Search for the cell housing the specified text and yield its [x, y] center coordinate. 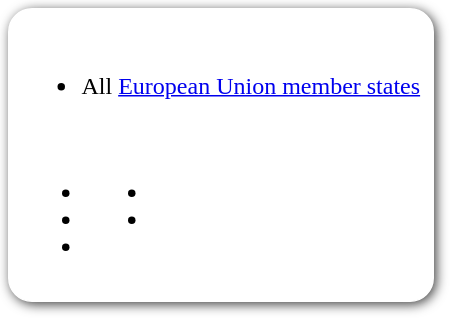
All European Union member states [221, 155]
